Provide the [X, Y] coordinate of the cell's center where the given text is located.  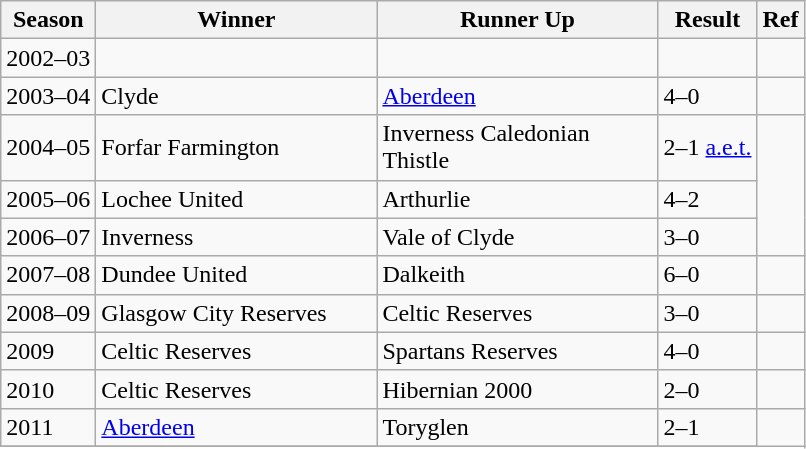
Runner Up [518, 20]
2010 [48, 389]
Ref [780, 20]
2008–09 [48, 313]
2–0 [708, 389]
Hibernian 2000 [518, 389]
2–1 a.e.t. [708, 148]
Lochee United [236, 199]
Season [48, 20]
2–1 [708, 427]
Dundee United [236, 275]
Clyde [236, 96]
Arthurlie [518, 199]
2002–03 [48, 58]
2004–05 [48, 148]
Forfar Farmington [236, 148]
2005–06 [48, 199]
2003–04 [48, 96]
4–2 [708, 199]
6–0 [708, 275]
Spartans Reserves [518, 351]
2007–08 [48, 275]
2006–07 [48, 237]
Glasgow City Reserves [236, 313]
Toryglen [518, 427]
Dalkeith [518, 275]
2011 [48, 427]
2009 [48, 351]
Vale of Clyde [518, 237]
Inverness Caledonian Thistle [518, 148]
Winner [236, 20]
Inverness [236, 237]
Result [708, 20]
